Provide the (x, y) coordinate of the cell's center where the given text is located.  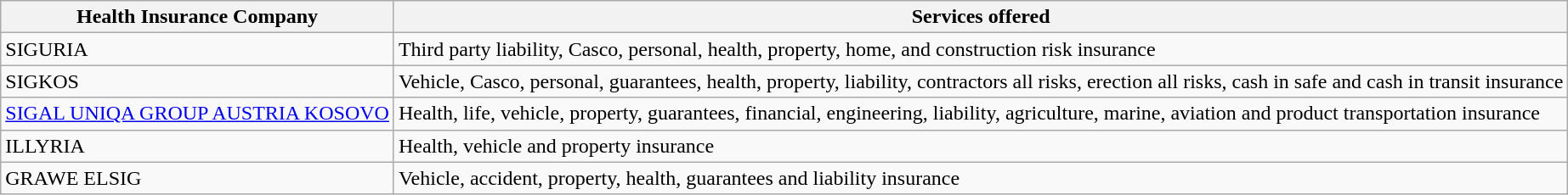
SIGKOS (197, 81)
GRAWE ELSIG (197, 178)
Vehicle, accident, property, health, guarantees and liability insurance (981, 178)
Third party liability, Casco, personal, health, property, home, and construction risk insurance (981, 49)
Health Insurance Company (197, 17)
ILLYRIA (197, 146)
Health, vehicle and property insurance (981, 146)
Services offered (981, 17)
SIGURIA (197, 49)
SIGAL UNIQA GROUP AUSTRIA KOSOVO (197, 114)
Health, life, vehicle, property, guarantees, financial, engineering, liability, agriculture, marine, aviation and product transportation insurance (981, 114)
